Return [x, y] of the center of cell containing provided text 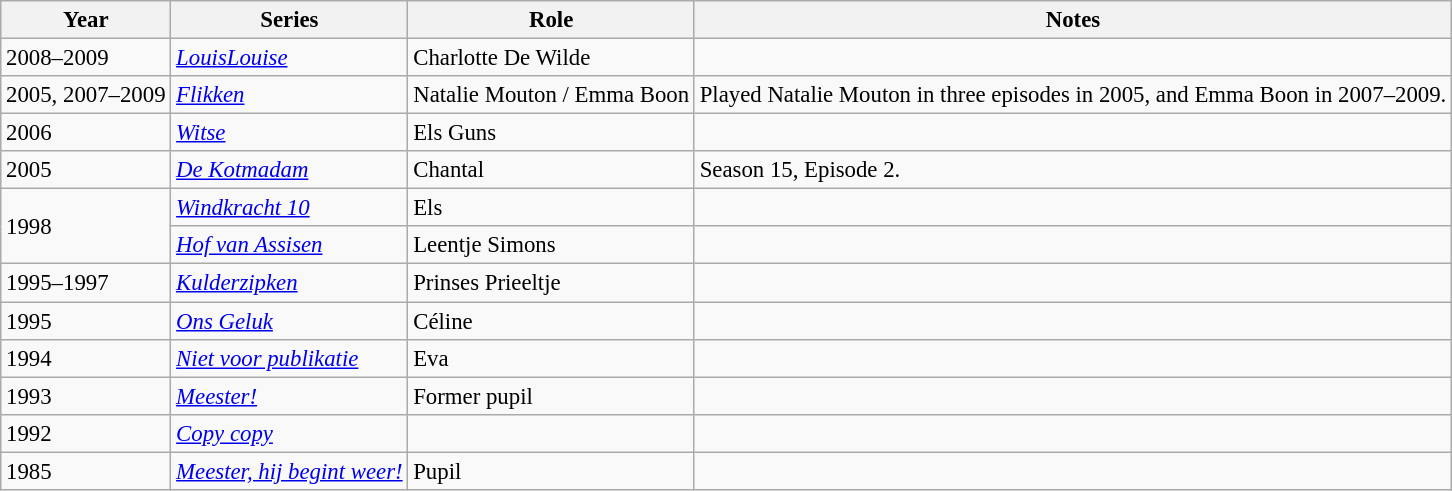
2005, 2007–2009 [86, 95]
Season 15, Episode 2. [1072, 170]
Leentje Simons [551, 245]
Year [86, 20]
LouisLouise [290, 58]
De Kotmadam [290, 170]
2008–2009 [86, 58]
1994 [86, 358]
Meester, hij begint weer! [290, 471]
Former pupil [551, 396]
2006 [86, 133]
Charlotte De Wilde [551, 58]
Prinses Prieeltje [551, 283]
Series [290, 20]
Windkracht 10 [290, 208]
1995–1997 [86, 283]
Hof van Assisen [290, 245]
Flikken [290, 95]
Pupil [551, 471]
Chantal [551, 170]
Notes [1072, 20]
Witse [290, 133]
1993 [86, 396]
2005 [86, 170]
Ons Geluk [290, 321]
Kulderzipken [290, 283]
Eva [551, 358]
1992 [86, 433]
Role [551, 20]
Copy copy [290, 433]
Niet voor publikatie [290, 358]
Meester! [290, 396]
1985 [86, 471]
Els Guns [551, 133]
1995 [86, 321]
Natalie Mouton / Emma Boon [551, 95]
Els [551, 208]
1998 [86, 226]
Céline [551, 321]
Played Natalie Mouton in three episodes in 2005, and Emma Boon in 2007–2009. [1072, 95]
